Detect which cell encompasses the target text, then output its [x, y] center coordinate. 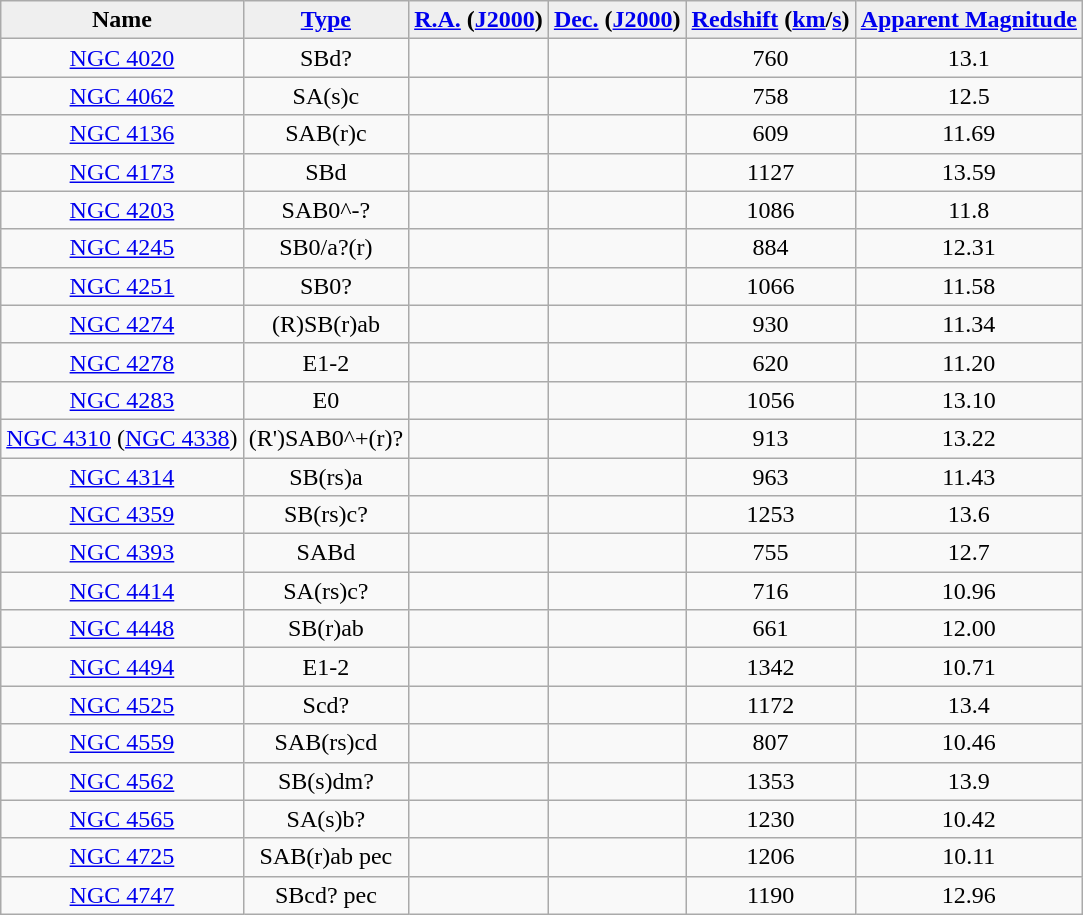
13.1 [968, 58]
NGC 4314 [122, 477]
SBd? [326, 58]
NGC 4565 [122, 819]
10.11 [968, 857]
NGC 4525 [122, 705]
SB0? [326, 286]
SBd [326, 172]
NGC 4393 [122, 553]
13.4 [968, 705]
SB(r)ab [326, 629]
13.6 [968, 515]
NGC 4245 [122, 248]
11.43 [968, 477]
13.22 [968, 438]
SAB(r)c [326, 134]
NGC 4283 [122, 400]
NGC 4020 [122, 58]
11.8 [968, 210]
11.20 [968, 362]
NGC 4725 [122, 857]
SA(s)c [326, 96]
SABd [326, 553]
1127 [770, 172]
1230 [770, 819]
758 [770, 96]
NGC 4414 [122, 591]
NGC 4559 [122, 743]
913 [770, 438]
1342 [770, 667]
12.96 [968, 895]
NGC 4062 [122, 96]
Redshift (km/s) [770, 20]
NGC 4747 [122, 895]
SA(s)b? [326, 819]
620 [770, 362]
12.5 [968, 96]
NGC 4310 (NGC 4338) [122, 438]
Name [122, 20]
Scd? [326, 705]
NGC 4448 [122, 629]
NGC 4562 [122, 781]
E0 [326, 400]
11.58 [968, 286]
10.42 [968, 819]
SAB0^-? [326, 210]
1190 [770, 895]
1206 [770, 857]
755 [770, 553]
NGC 4251 [122, 286]
Dec. (J2000) [617, 20]
12.31 [968, 248]
760 [770, 58]
12.00 [968, 629]
13.9 [968, 781]
SB(s)dm? [326, 781]
NGC 4494 [122, 667]
661 [770, 629]
609 [770, 134]
1172 [770, 705]
NGC 4203 [122, 210]
1253 [770, 515]
930 [770, 324]
SB(rs)c? [326, 515]
884 [770, 248]
Type [326, 20]
10.96 [968, 591]
1066 [770, 286]
Apparent Magnitude [968, 20]
NGC 4274 [122, 324]
12.7 [968, 553]
SAB(rs)cd [326, 743]
R.A. (J2000) [479, 20]
SB0/a?(r) [326, 248]
NGC 4136 [122, 134]
SAB(r)ab pec [326, 857]
11.34 [968, 324]
SB(rs)a [326, 477]
807 [770, 743]
NGC 4359 [122, 515]
1353 [770, 781]
(R')SAB0^+(r)? [326, 438]
963 [770, 477]
13.10 [968, 400]
NGC 4278 [122, 362]
10.46 [968, 743]
SBcd? pec [326, 895]
(R)SB(r)ab [326, 324]
NGC 4173 [122, 172]
1086 [770, 210]
SA(rs)c? [326, 591]
1056 [770, 400]
11.69 [968, 134]
10.71 [968, 667]
13.59 [968, 172]
716 [770, 591]
